From the cell containing the given text, extract its center point as (x, y) coordinate. 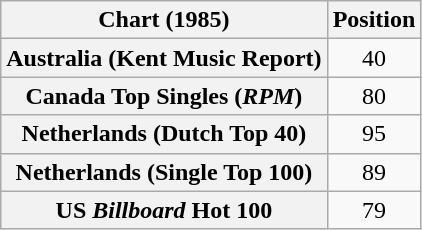
Canada Top Singles (RPM) (164, 96)
Chart (1985) (164, 20)
Netherlands (Single Top 100) (164, 172)
89 (374, 172)
Netherlands (Dutch Top 40) (164, 134)
Australia (Kent Music Report) (164, 58)
95 (374, 134)
US Billboard Hot 100 (164, 210)
80 (374, 96)
40 (374, 58)
79 (374, 210)
Position (374, 20)
